Output the [X, Y] coordinate of the center of the cell containing the given text.  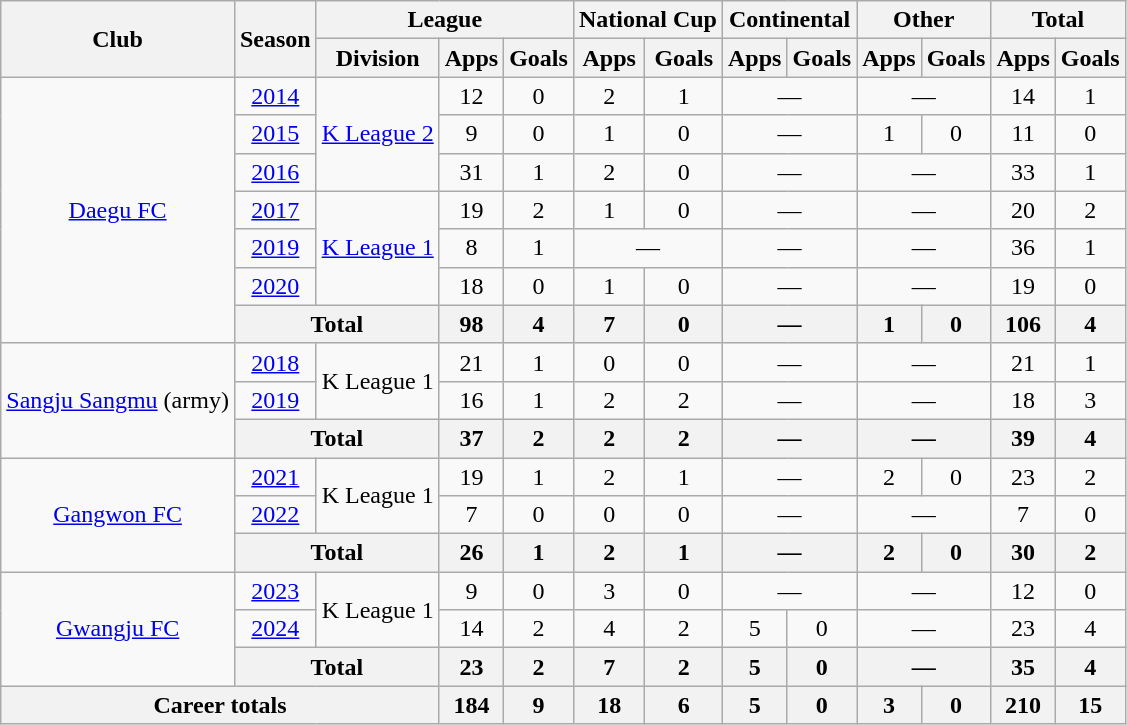
National Cup [648, 20]
2022 [275, 515]
Season [275, 39]
Continental [790, 20]
2021 [275, 477]
Sangju Sangmu (army) [118, 400]
Gangwon FC [118, 515]
26 [471, 553]
2016 [275, 172]
31 [471, 172]
2018 [275, 362]
Other [924, 20]
2015 [275, 134]
League [444, 20]
98 [471, 324]
6 [684, 705]
8 [471, 248]
15 [1090, 705]
2017 [275, 210]
Daegu FC [118, 210]
20 [1023, 210]
2020 [275, 286]
37 [471, 438]
33 [1023, 172]
30 [1023, 553]
16 [471, 400]
36 [1023, 248]
210 [1023, 705]
Gwangju FC [118, 629]
K League 2 [378, 134]
39 [1023, 438]
11 [1023, 134]
35 [1023, 667]
Club [118, 39]
106 [1023, 324]
Division [378, 58]
2023 [275, 591]
Career totals [220, 705]
184 [471, 705]
2024 [275, 629]
2014 [275, 96]
